Extract the [X, Y] coordinate from the center of the cell holding the provided text.  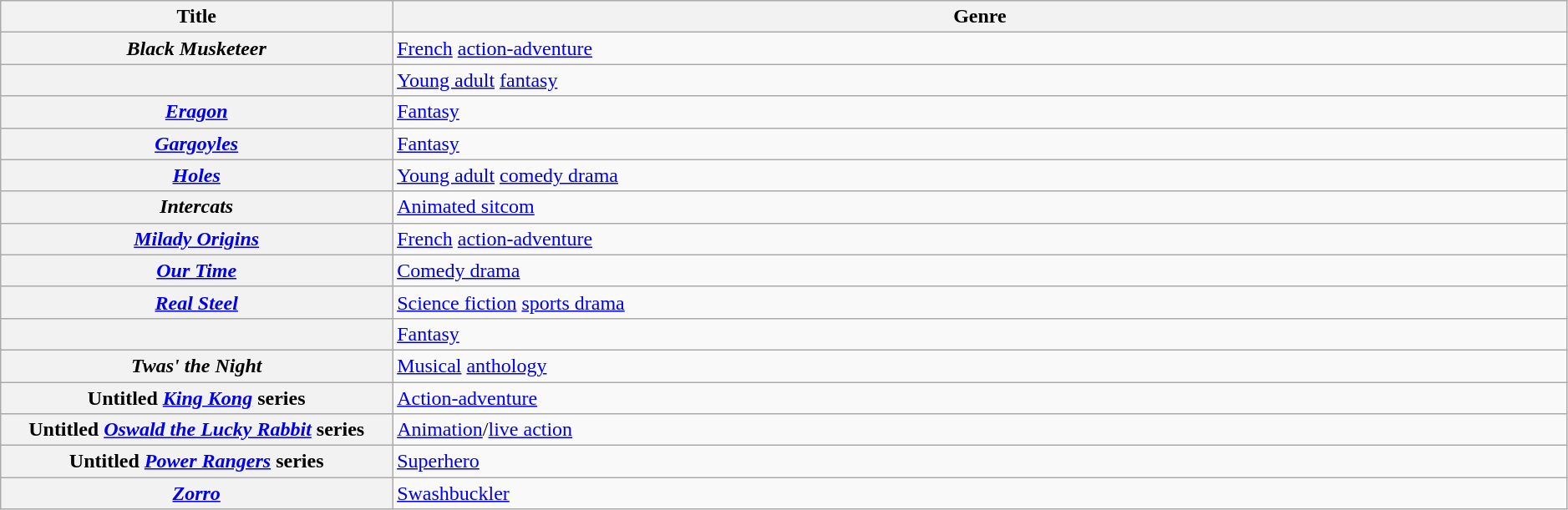
Young adult comedy drama [981, 175]
Intercats [197, 207]
Our Time [197, 270]
Animation/live action [981, 430]
Twas' the Night [197, 366]
Musical anthology [981, 366]
Gargoyles [197, 144]
Eragon [197, 112]
Title [197, 17]
Untitled Power Rangers series [197, 462]
Action-adventure [981, 398]
Black Musketeer [197, 48]
Zorro [197, 493]
Real Steel [197, 302]
Superhero [981, 462]
Untitled King Kong series [197, 398]
Milady Origins [197, 239]
Comedy drama [981, 270]
Untitled Oswald the Lucky Rabbit series [197, 430]
Young adult fantasy [981, 80]
Science fiction sports drama [981, 302]
Swashbuckler [981, 493]
Animated sitcom [981, 207]
Genre [981, 17]
Holes [197, 175]
